For the text-containing cell, return its midpoint in [x, y] coordinate format. 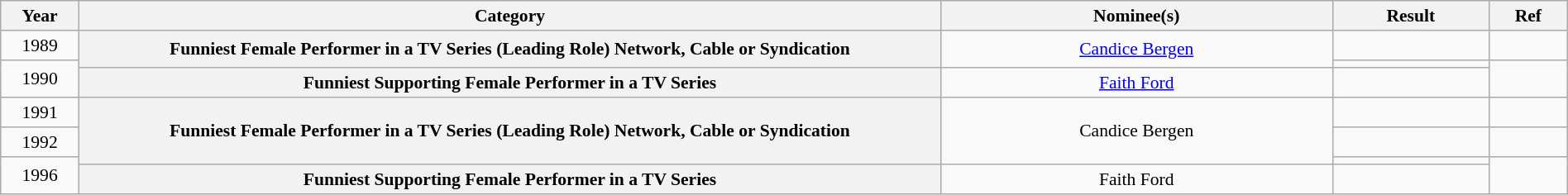
Nominee(s) [1136, 16]
1992 [40, 142]
1989 [40, 45]
Result [1411, 16]
Year [40, 16]
1990 [40, 78]
Ref [1528, 16]
Category [509, 16]
1996 [40, 175]
1991 [40, 112]
